Return (x, y) of the center of cell containing provided text 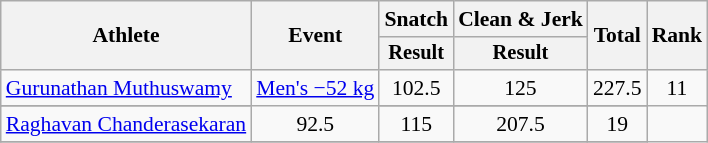
Clean & Jerk (520, 19)
Raghavan Chanderasekaran (126, 124)
Snatch (416, 19)
125 (520, 88)
Men's −52 kg (315, 88)
207.5 (520, 124)
Athlete (126, 36)
Gurunathan Muthuswamy (126, 88)
227.5 (618, 88)
102.5 (416, 88)
115 (416, 124)
19 (618, 124)
92.5 (315, 124)
Total (618, 36)
Event (315, 36)
Rank (678, 36)
11 (678, 88)
